Pinpoint the cell where the given text exists, returning its (x, y) midpoint coordinate. 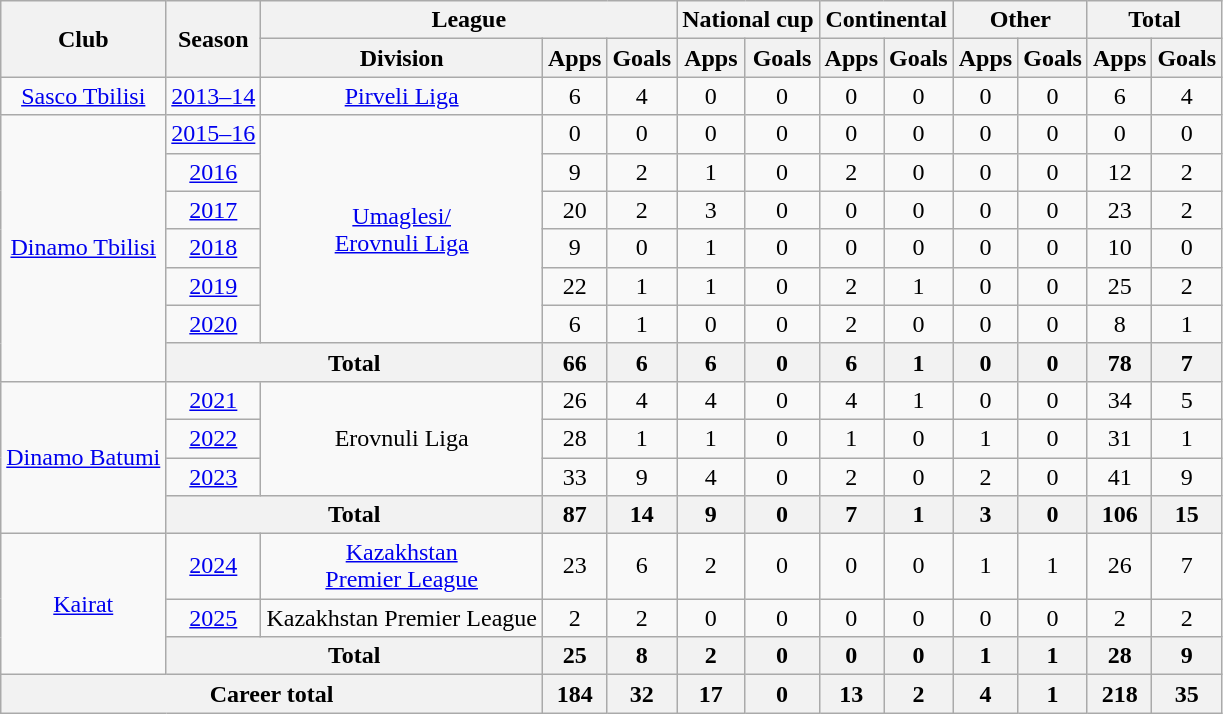
13 (851, 694)
Career total (272, 694)
2024 (214, 566)
2022 (214, 438)
Dinamo Batumi (84, 457)
2016 (214, 172)
Kairat (84, 604)
10 (1119, 248)
Umaglesi/Erovnuli Liga (402, 229)
106 (1119, 515)
20 (574, 210)
34 (1119, 400)
2018 (214, 248)
League (469, 20)
2015–16 (214, 134)
22 (574, 286)
Continental (886, 20)
32 (642, 694)
2025 (214, 618)
Erovnuli Liga (402, 438)
2021 (214, 400)
17 (711, 694)
66 (574, 362)
2017 (214, 210)
2023 (214, 477)
Club (84, 39)
15 (1187, 515)
35 (1187, 694)
78 (1119, 362)
14 (642, 515)
2013–14 (214, 96)
2019 (214, 286)
184 (574, 694)
31 (1119, 438)
Dinamo Tbilisi (84, 248)
41 (1119, 477)
218 (1119, 694)
33 (574, 477)
5 (1187, 400)
12 (1119, 172)
Pirveli Liga (402, 96)
Season (214, 39)
Division (402, 58)
National cup (748, 20)
Sasco Tbilisi (84, 96)
87 (574, 515)
Other (1020, 20)
2020 (214, 324)
